Locate the cell with the specified text and output its (X, Y) center coordinate. 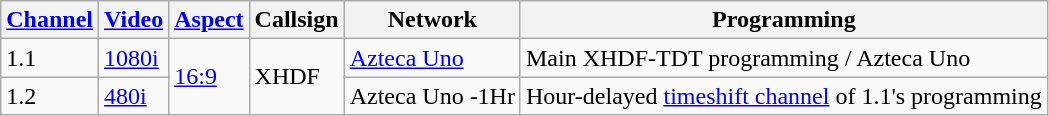
XHDF (296, 77)
Channel (50, 20)
Callsign (296, 20)
Hour-delayed timeshift channel of 1.1's programming (784, 96)
1080i (134, 58)
1.2 (50, 96)
Video (134, 20)
Azteca Uno (432, 58)
16:9 (209, 77)
480i (134, 96)
Aspect (209, 20)
Programming (784, 20)
Main XHDF-TDT programming / Azteca Uno (784, 58)
1.1 (50, 58)
Azteca Uno -1Hr (432, 96)
Network (432, 20)
